Return the (X, Y) coordinate for the center point of the cell that contains the specified text.  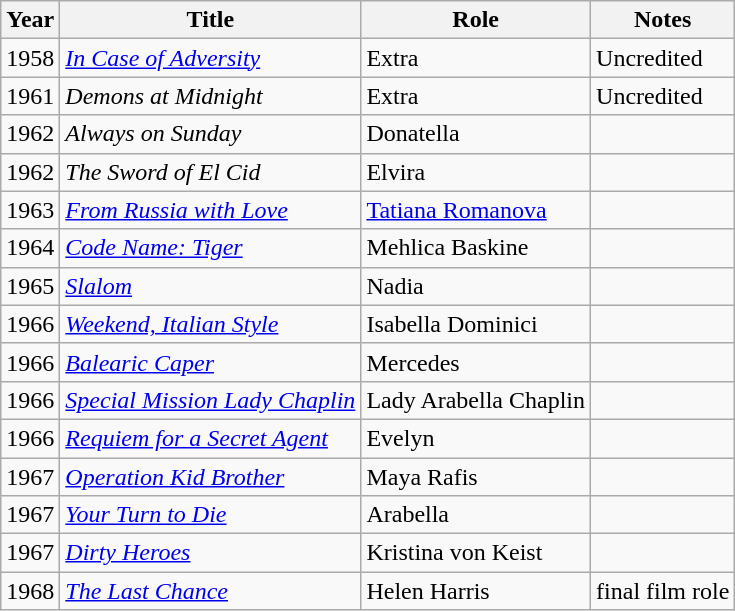
1964 (30, 248)
1965 (30, 286)
Role (476, 20)
Mehlica Baskine (476, 248)
Isabella Dominici (476, 324)
Special Mission Lady Chaplin (210, 400)
Mercedes (476, 362)
Nadia (476, 286)
Maya Rafis (476, 477)
Notes (663, 20)
Operation Kid Brother (210, 477)
Kristina von Keist (476, 553)
Dirty Heroes (210, 553)
Lady Arabella Chaplin (476, 400)
Demons at Midnight (210, 96)
1968 (30, 591)
Your Turn to Die (210, 515)
Evelyn (476, 438)
Title (210, 20)
In Case of Adversity (210, 58)
Code Name: Tiger (210, 248)
Year (30, 20)
Helen Harris (476, 591)
From Russia with Love (210, 210)
final film role (663, 591)
Balearic Caper (210, 362)
The Last Chance (210, 591)
Arabella (476, 515)
Donatella (476, 134)
Weekend, Italian Style (210, 324)
1958 (30, 58)
Requiem for a Secret Agent (210, 438)
1963 (30, 210)
The Sword of El Cid (210, 172)
Slalom (210, 286)
Elvira (476, 172)
Always on Sunday (210, 134)
1961 (30, 96)
Tatiana Romanova (476, 210)
